Pinpoint the cell where the given text exists, returning its [x, y] midpoint coordinate. 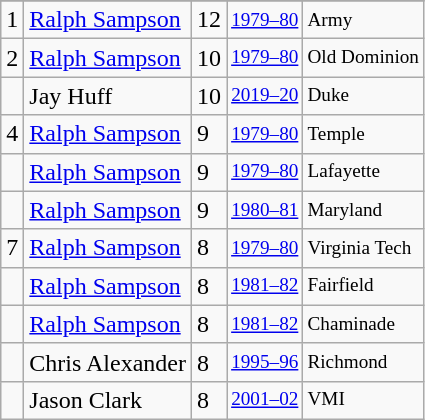
2019–20 [265, 96]
Jay Huff [108, 96]
Lafayette [364, 172]
VMI [364, 400]
Fairfield [364, 286]
Duke [364, 96]
Richmond [364, 362]
2001–02 [265, 400]
7 [12, 248]
Virginia Tech [364, 248]
Chaminade [364, 324]
Old Dominion [364, 58]
Temple [364, 134]
4 [12, 134]
1980–81 [265, 210]
Army [364, 20]
Chris Alexander [108, 362]
Maryland [364, 210]
1995–96 [265, 362]
Jason Clark [108, 400]
12 [210, 20]
2 [12, 58]
1 [12, 20]
